Output the [x, y] coordinate of the center of the cell containing the given text.  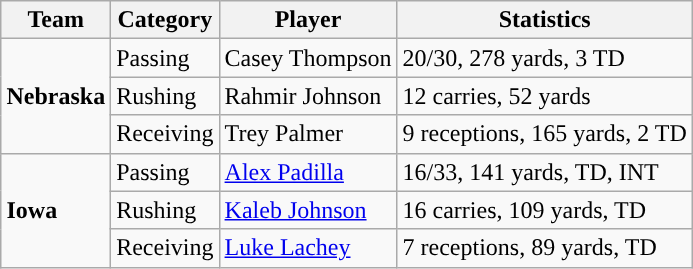
16 carries, 109 yards, TD [544, 210]
Luke Lachey [308, 248]
Iowa [56, 210]
12 carries, 52 yards [544, 96]
Nebraska [56, 96]
Rahmir Johnson [308, 96]
7 receptions, 89 yards, TD [544, 248]
9 receptions, 165 yards, 2 TD [544, 134]
Team [56, 20]
Trey Palmer [308, 134]
Alex Padilla [308, 172]
Player [308, 20]
Casey Thompson [308, 58]
Statistics [544, 20]
20/30, 278 yards, 3 TD [544, 58]
16/33, 141 yards, TD, INT [544, 172]
Category [165, 20]
Kaleb Johnson [308, 210]
